Locate the cell with the specified text and output its (x, y) center coordinate. 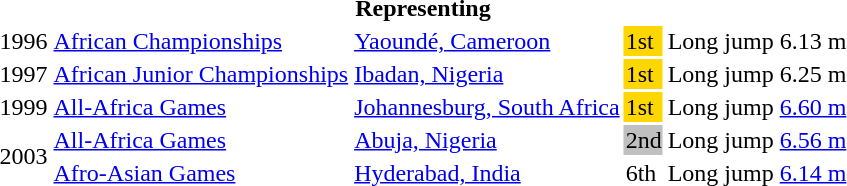
Johannesburg, South Africa (488, 107)
African Junior Championships (201, 74)
African Championships (201, 41)
2nd (644, 140)
Abuja, Nigeria (488, 140)
Yaoundé, Cameroon (488, 41)
Ibadan, Nigeria (488, 74)
